From the cell containing the given text, extract its center point as (X, Y) coordinate. 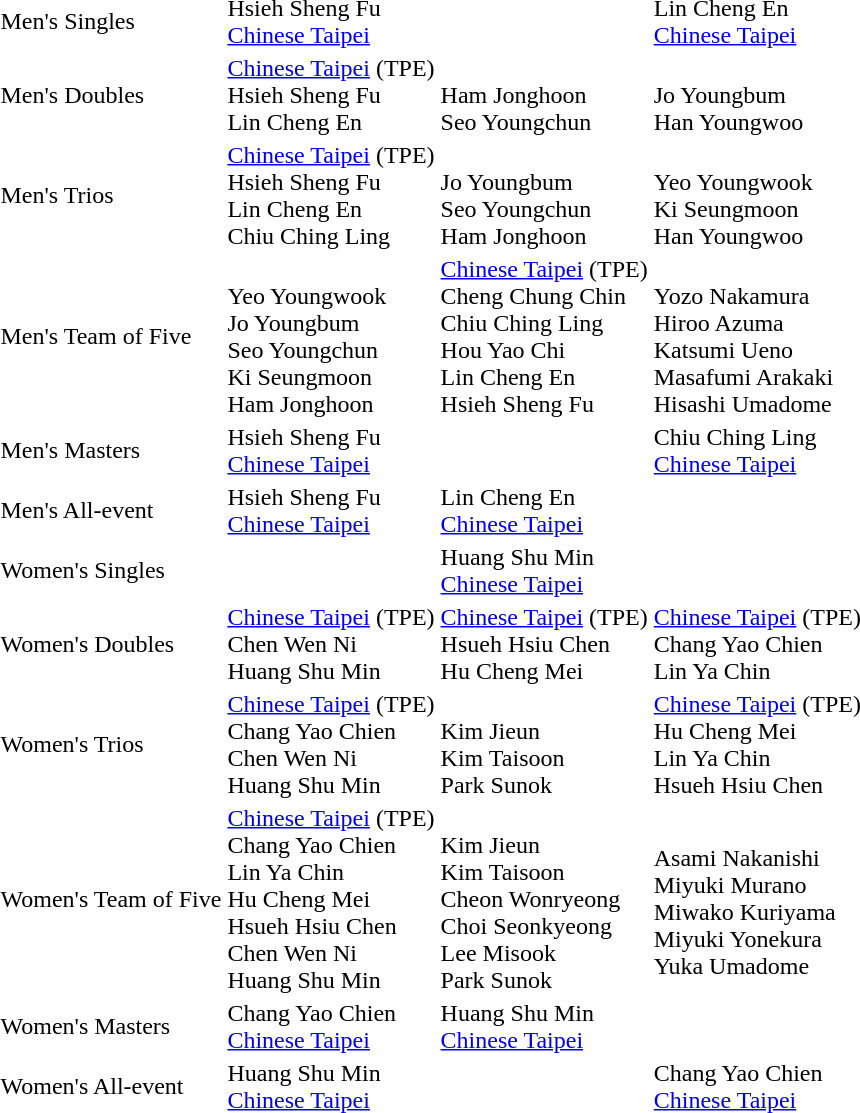
Chinese Taipei (TPE)Cheng Chung ChinChiu Ching LingHou Yao ChiLin Cheng EnHsieh Sheng Fu (544, 336)
Kim JieunKim TaisoonCheon WonryeongChoi SeonkyeongLee MisookPark Sunok (544, 899)
Chang Yao Chien Chinese Taipei (331, 1026)
Kim JieunKim TaisoonPark Sunok (544, 744)
Chinese Taipei (TPE)Hsieh Sheng FuLin Cheng En (331, 95)
Lin Cheng En Chinese Taipei (544, 510)
Chinese Taipei (TPE)Chen Wen NiHuang Shu Min (331, 644)
Chinese Taipei (TPE)Chang Yao ChienLin Ya ChinHu Cheng MeiHsueh Hsiu ChenChen Wen NiHuang Shu Min (331, 899)
Chinese Taipei (TPE)Chang Yao ChienChen Wen NiHuang Shu Min (331, 744)
Chinese Taipei (TPE)Hsueh Hsiu ChenHu Cheng Mei (544, 644)
Jo YoungbumSeo YoungchunHam Jonghoon (544, 196)
Chinese Taipei (TPE)Hsieh Sheng FuLin Cheng EnChiu Ching Ling (331, 196)
Yeo YoungwookJo YoungbumSeo YoungchunKi SeungmoonHam Jonghoon (331, 336)
Ham JonghoonSeo Youngchun (544, 95)
